Return (x, y) of the center of cell containing provided text 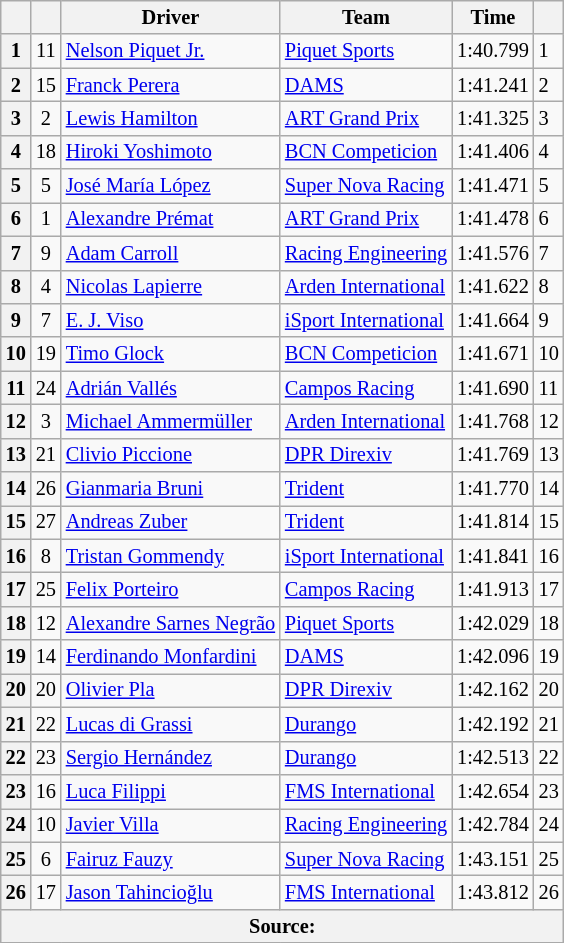
Adrián Vallés (170, 388)
1:42.654 (493, 791)
1:41.325 (493, 118)
Team (366, 17)
Alexandre Prémat (170, 219)
Lewis Hamilton (170, 118)
1:40.799 (493, 51)
Javier Villa (170, 825)
1:41.769 (493, 455)
1:41.768 (493, 421)
Nicolas Lapierre (170, 287)
1:41.471 (493, 186)
Driver (170, 17)
Nelson Piquet Jr. (170, 51)
Time (493, 17)
Clivio Piccione (170, 455)
1:42.192 (493, 724)
Adam Carroll (170, 253)
1:41.576 (493, 253)
Michael Ammermüller (170, 421)
1:43.812 (493, 892)
1:42.162 (493, 690)
1:41.241 (493, 85)
Lucas di Grassi (170, 724)
1:41.406 (493, 152)
Olivier Pla (170, 690)
1:42.029 (493, 623)
Tristan Gommendy (170, 556)
1:41.664 (493, 320)
Sergio Hernández (170, 758)
1:41.913 (493, 589)
E. J. Viso (170, 320)
1:41.478 (493, 219)
1:41.841 (493, 556)
1:42.784 (493, 825)
Felix Porteiro (170, 589)
Ferdinando Monfardini (170, 657)
Alexandre Sarnes Negrão (170, 623)
1:41.770 (493, 489)
1:42.096 (493, 657)
1:41.814 (493, 522)
José María López (170, 186)
Andreas Zuber (170, 522)
Hiroki Yoshimoto (170, 152)
1:41.622 (493, 287)
Franck Perera (170, 85)
1:42.513 (493, 758)
Jason Tahincioğlu (170, 892)
1:43.151 (493, 859)
Timo Glock (170, 354)
Luca Filippi (170, 791)
27 (46, 522)
Fairuz Fauzy (170, 859)
Source: (282, 926)
1:41.671 (493, 354)
1:41.690 (493, 388)
Gianmaria Bruni (170, 489)
